Provide the (x, y) coordinate of the cell's center where the given text is located.  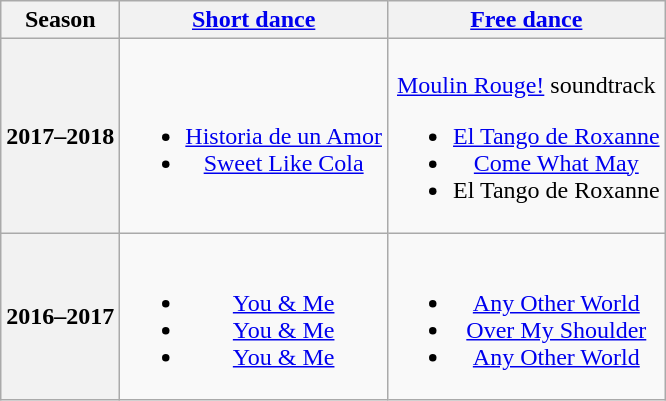
2017–2018 (60, 136)
Moulin Rouge! soundtrackEl Tango de RoxanneCome What MayEl Tango de Roxanne (527, 136)
Short dance (254, 20)
Free dance (527, 20)
Any Other WorldOver My ShoulderAny Other World (527, 316)
2016–2017 (60, 316)
You & Me You & Me You & Me (254, 316)
Season (60, 20)
Historia de un Amor Sweet Like Cola (254, 136)
